Extract the [X, Y] coordinate from the center of the cell holding the provided text.  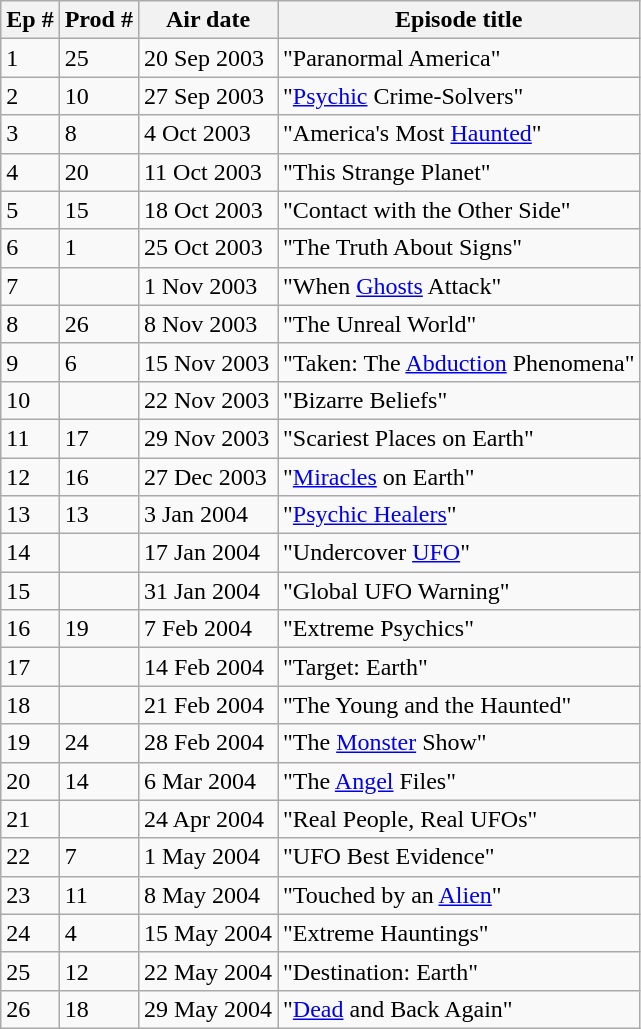
8 Nov 2003 [208, 324]
"Dead and Back Again" [459, 1009]
"Miracles on Earth" [459, 477]
"Scariest Places on Earth" [459, 438]
"Destination: Earth" [459, 971]
"UFO Best Evidence" [459, 857]
"The Angel Files" [459, 781]
27 Dec 2003 [208, 477]
"Psychic Crime-Solvers" [459, 96]
8 May 2004 [208, 895]
14 Feb 2004 [208, 667]
1 May 2004 [208, 857]
"Target: Earth" [459, 667]
3 Jan 2004 [208, 515]
"Extreme Hauntings" [459, 933]
29 May 2004 [208, 1009]
31 Jan 2004 [208, 591]
6 Mar 2004 [208, 781]
"This Strange Planet" [459, 172]
3 [30, 134]
15 May 2004 [208, 933]
28 Feb 2004 [208, 743]
"Global UFO Warning" [459, 591]
29 Nov 2003 [208, 438]
1 Nov 2003 [208, 286]
"When Ghosts Attack" [459, 286]
7 Feb 2004 [208, 629]
"Contact with the Other Side" [459, 210]
"Psychic Healers" [459, 515]
5 [30, 210]
22 [30, 857]
2 [30, 96]
21 [30, 819]
23 [30, 895]
"The Monster Show" [459, 743]
"Undercover UFO" [459, 553]
"The Truth About Signs" [459, 248]
4 Oct 2003 [208, 134]
15 Nov 2003 [208, 362]
18 Oct 2003 [208, 210]
17 Jan 2004 [208, 553]
22 Nov 2003 [208, 400]
"Bizarre Beliefs" [459, 400]
"Touched by an Alien" [459, 895]
Air date [208, 20]
"Taken: The Abduction Phenomena" [459, 362]
25 Oct 2003 [208, 248]
Ep # [30, 20]
"The Young and the Haunted" [459, 705]
9 [30, 362]
"Paranormal America" [459, 58]
24 Apr 2004 [208, 819]
20 Sep 2003 [208, 58]
"The Unreal World" [459, 324]
27 Sep 2003 [208, 96]
22 May 2004 [208, 971]
11 Oct 2003 [208, 172]
Prod # [98, 20]
"America's Most Haunted" [459, 134]
21 Feb 2004 [208, 705]
Episode title [459, 20]
"Extreme Psychics" [459, 629]
"Real People, Real UFOs" [459, 819]
